Identify which cell holds the provided text, then report its (x, y) central coordinate. 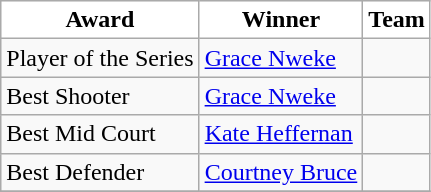
Best Defender (100, 172)
Courtney Bruce (281, 172)
Best Mid Court (100, 134)
Kate Heffernan (281, 134)
Player of the Series (100, 58)
Award (100, 20)
Winner (281, 20)
Best Shooter (100, 96)
Team (397, 20)
